Capture the cell that displays the provided text and extract its [x, y] central coordinate. 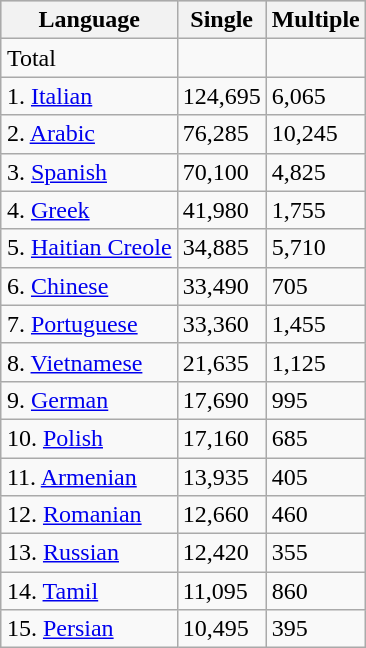
70,100 [222, 172]
17,160 [222, 438]
8. Vietnamese [89, 362]
Multiple [316, 20]
705 [316, 286]
460 [316, 515]
11. Armenian [89, 477]
76,285 [222, 134]
14. Tamil [89, 591]
995 [316, 400]
17,690 [222, 400]
15. Persian [89, 629]
Total [89, 58]
395 [316, 629]
11,095 [222, 591]
6,065 [316, 96]
10,495 [222, 629]
1,755 [316, 210]
33,360 [222, 324]
34,885 [222, 248]
9. German [89, 400]
12. Romanian [89, 515]
Language [89, 20]
685 [316, 438]
7. Portuguese [89, 324]
13. Russian [89, 553]
355 [316, 553]
41,980 [222, 210]
1. Italian [89, 96]
3. Spanish [89, 172]
33,490 [222, 286]
10. Polish [89, 438]
Single [222, 20]
405 [316, 477]
10,245 [316, 134]
6. Chinese [89, 286]
5,710 [316, 248]
1,125 [316, 362]
860 [316, 591]
2. Arabic [89, 134]
4. Greek [89, 210]
13,935 [222, 477]
12,420 [222, 553]
5. Haitian Creole [89, 248]
12,660 [222, 515]
124,695 [222, 96]
1,455 [316, 324]
21,635 [222, 362]
4,825 [316, 172]
